For the text-containing cell, return its midpoint in (X, Y) coordinate format. 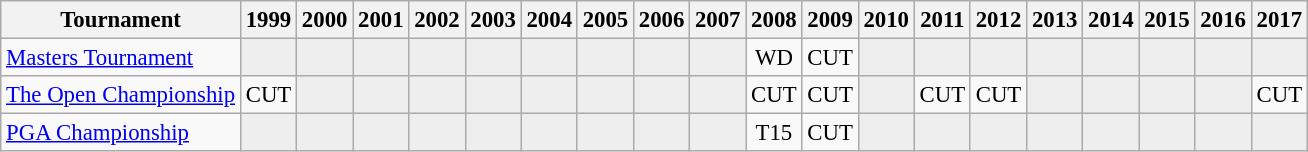
2012 (998, 20)
2014 (1111, 20)
2017 (1279, 20)
2009 (830, 20)
2002 (437, 20)
2013 (1055, 20)
2015 (1167, 20)
2016 (1223, 20)
2003 (493, 20)
2000 (325, 20)
2007 (718, 20)
PGA Championship (121, 133)
1999 (268, 20)
Tournament (121, 20)
T15 (774, 133)
2010 (886, 20)
2004 (549, 20)
2006 (661, 20)
2001 (381, 20)
WD (774, 58)
The Open Championship (121, 95)
2011 (942, 20)
2008 (774, 20)
Masters Tournament (121, 58)
2005 (605, 20)
